For the text-containing cell, return its midpoint in [X, Y] coordinate format. 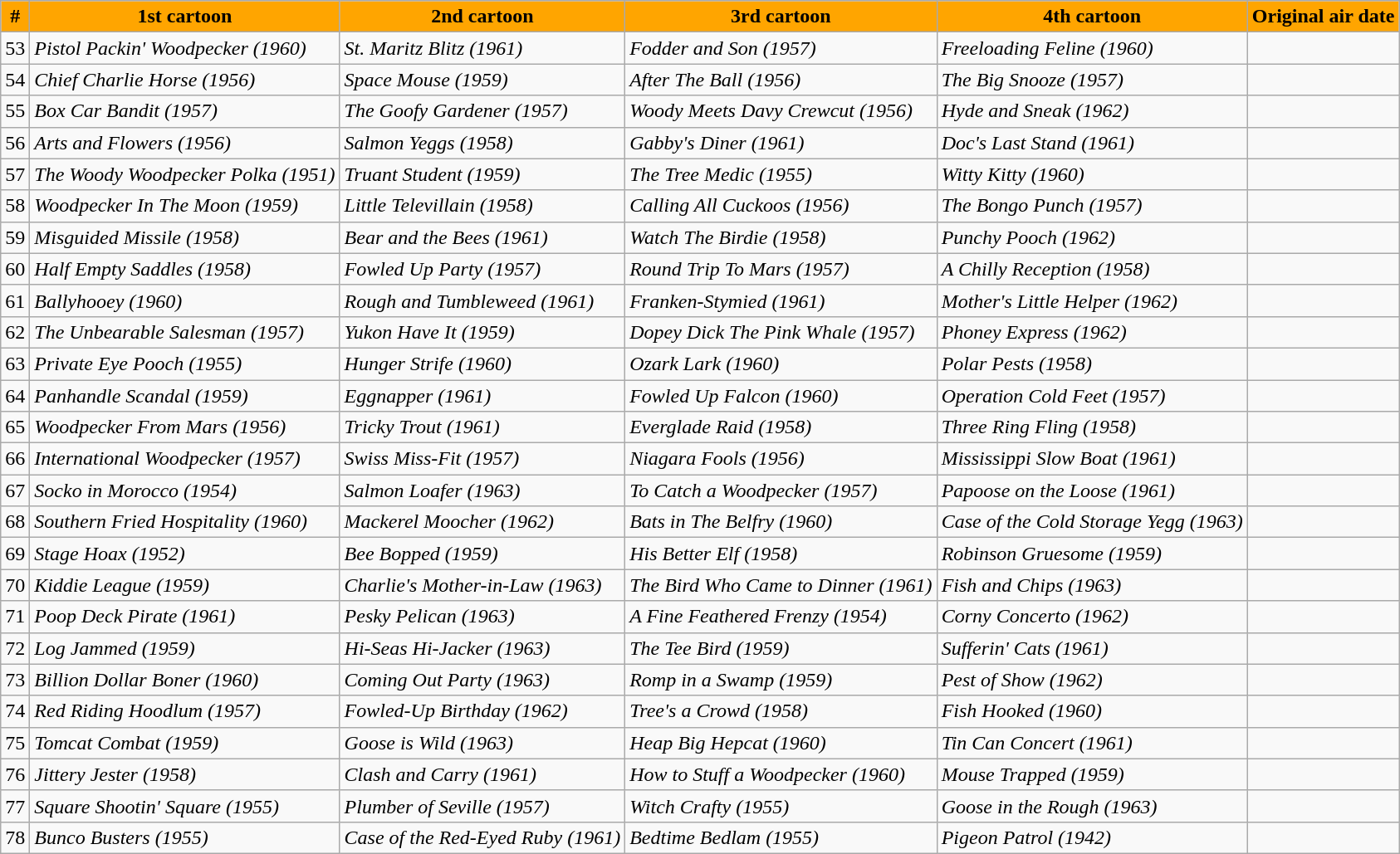
Calling All Cuckoos (1956) [781, 206]
Salmon Yeggs (1958) [482, 143]
Box Car Bandit (1957) [184, 111]
Woody Meets Davy Crewcut (1956) [781, 111]
Sufferin' Cats (1961) [1092, 648]
69 [15, 554]
Round Trip To Mars (1957) [781, 269]
Witch Crafty (1955) [781, 806]
Socko in Morocco (1954) [184, 490]
Fowled Up Falcon (1960) [781, 396]
St. Maritz Blitz (1961) [482, 48]
68 [15, 522]
Swiss Miss-Fit (1957) [482, 459]
The Goofy Gardener (1957) [482, 111]
53 [15, 48]
Coming Out Party (1963) [482, 680]
78 [15, 837]
Charlie's Mother-in-Law (1963) [482, 585]
Southern Fried Hospitality (1960) [184, 522]
Fish and Chips (1963) [1092, 585]
Poop Deck Pirate (1961) [184, 617]
Goose in the Rough (1963) [1092, 806]
66 [15, 459]
Punchy Pooch (1962) [1092, 237]
Dopey Dick The Pink Whale (1957) [781, 332]
Hyde and Sneak (1962) [1092, 111]
Gabby's Diner (1961) [781, 143]
Fish Hooked (1960) [1092, 711]
Franken-Stymied (1961) [781, 300]
Three Ring Fling (1958) [1092, 427]
International Woodpecker (1957) [184, 459]
Doc's Last Stand (1961) [1092, 143]
Woodpecker In The Moon (1959) [184, 206]
1st cartoon [184, 17]
Pest of Show (1962) [1092, 680]
61 [15, 300]
65 [15, 427]
3rd cartoon [781, 17]
63 [15, 364]
Pigeon Patrol (1942) [1092, 837]
Little Televillain (1958) [482, 206]
Goose is Wild (1963) [482, 743]
Mouse Trapped (1959) [1092, 774]
The Bongo Punch (1957) [1092, 206]
Hunger Strife (1960) [482, 364]
59 [15, 237]
Case of the Red-Eyed Ruby (1961) [482, 837]
Watch The Birdie (1958) [781, 237]
Private Eye Pooch (1955) [184, 364]
Fowled-Up Birthday (1962) [482, 711]
Operation Cold Feet (1957) [1092, 396]
A Fine Feathered Frenzy (1954) [781, 617]
Polar Pests (1958) [1092, 364]
56 [15, 143]
Ozark Lark (1960) [781, 364]
67 [15, 490]
55 [15, 111]
Billion Dollar Boner (1960) [184, 680]
Tin Can Concert (1961) [1092, 743]
Panhandle Scandal (1959) [184, 396]
Pistol Packin' Woodpecker (1960) [184, 48]
Bee Bopped (1959) [482, 554]
57 [15, 174]
Tomcat Combat (1959) [184, 743]
Mother's Little Helper (1962) [1092, 300]
Heap Big Hepcat (1960) [781, 743]
Case of the Cold Storage Yegg (1963) [1092, 522]
Square Shootin' Square (1955) [184, 806]
Witty Kitty (1960) [1092, 174]
Stage Hoax (1952) [184, 554]
The Tee Bird (1959) [781, 648]
2nd cartoon [482, 17]
Arts and Flowers (1956) [184, 143]
Everglade Raid (1958) [781, 427]
The Unbearable Salesman (1957) [184, 332]
To Catch a Woodpecker (1957) [781, 490]
Misguided Missile (1958) [184, 237]
Jittery Jester (1958) [184, 774]
64 [15, 396]
74 [15, 711]
75 [15, 743]
Freeloading Feline (1960) [1092, 48]
Robinson Gruesome (1959) [1092, 554]
Bunco Busters (1955) [184, 837]
71 [15, 617]
A Chilly Reception (1958) [1092, 269]
Eggnapper (1961) [482, 396]
Bear and the Bees (1961) [482, 237]
How to Stuff a Woodpecker (1960) [781, 774]
Rough and Tumbleweed (1961) [482, 300]
Papoose on the Loose (1961) [1092, 490]
Truant Student (1959) [482, 174]
Pesky Pelican (1963) [482, 617]
Half Empty Saddles (1958) [184, 269]
60 [15, 269]
Mackerel Moocher (1962) [482, 522]
Log Jammed (1959) [184, 648]
Corny Concerto (1962) [1092, 617]
76 [15, 774]
Fowled Up Party (1957) [482, 269]
Yukon Have It (1959) [482, 332]
After The Ball (1956) [781, 80]
The Bird Who Came to Dinner (1961) [781, 585]
The Tree Medic (1955) [781, 174]
# [15, 17]
58 [15, 206]
Salmon Loafer (1963) [482, 490]
Hi-Seas Hi-Jacker (1963) [482, 648]
62 [15, 332]
Mississippi Slow Boat (1961) [1092, 459]
73 [15, 680]
Romp in a Swamp (1959) [781, 680]
Plumber of Seville (1957) [482, 806]
72 [15, 648]
Tree's a Crowd (1958) [781, 711]
Bedtime Bedlam (1955) [781, 837]
The Woody Woodpecker Polka (1951) [184, 174]
Kiddie League (1959) [184, 585]
Clash and Carry (1961) [482, 774]
Chief Charlie Horse (1956) [184, 80]
Phoney Express (1962) [1092, 332]
Tricky Trout (1961) [482, 427]
Niagara Fools (1956) [781, 459]
54 [15, 80]
Woodpecker From Mars (1956) [184, 427]
His Better Elf (1958) [781, 554]
Bats in The Belfry (1960) [781, 522]
77 [15, 806]
Space Mouse (1959) [482, 80]
Original air date [1324, 17]
70 [15, 585]
The Big Snooze (1957) [1092, 80]
Ballyhooey (1960) [184, 300]
Fodder and Son (1957) [781, 48]
4th cartoon [1092, 17]
Red Riding Hoodlum (1957) [184, 711]
